Determine the [X, Y] coordinate at the center of the cell enclosing the given text.  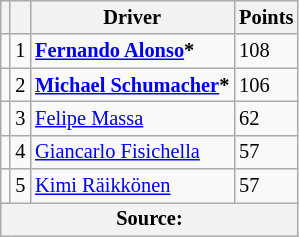
106 [266, 85]
5 [20, 186]
Michael Schumacher* [132, 85]
3 [20, 118]
Kimi Räikkönen [132, 186]
2 [20, 85]
Giancarlo Fisichella [132, 152]
4 [20, 152]
Source: [150, 219]
Driver [132, 17]
108 [266, 51]
1 [20, 51]
Felipe Massa [132, 118]
Fernando Alonso* [132, 51]
Points [266, 17]
62 [266, 118]
